Output the [X, Y] coordinate of the center of the cell containing the given text.  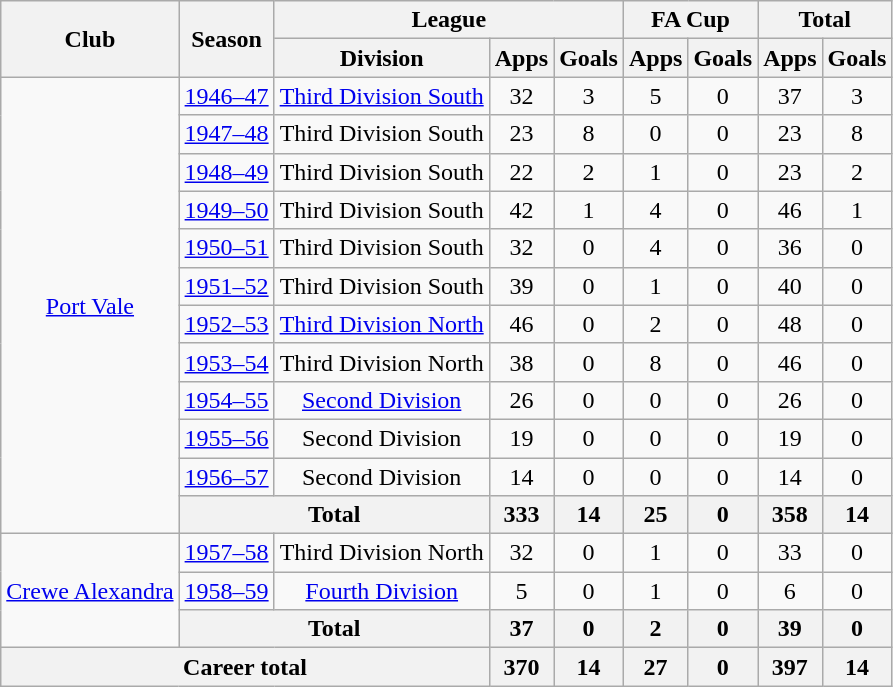
1947–48 [226, 134]
1957–58 [226, 553]
333 [521, 515]
Division [382, 58]
1949–50 [226, 210]
Fourth Division [382, 591]
1953–54 [226, 362]
League [448, 20]
358 [790, 515]
1948–49 [226, 172]
42 [521, 210]
1954–55 [226, 400]
1958–59 [226, 591]
48 [790, 324]
Port Vale [90, 306]
1950–51 [226, 248]
370 [521, 667]
40 [790, 286]
27 [655, 667]
22 [521, 172]
1952–53 [226, 324]
397 [790, 667]
Crewe Alexandra [90, 591]
33 [790, 553]
1956–57 [226, 477]
1946–47 [226, 96]
38 [521, 362]
Career total [245, 667]
Club [90, 39]
FA Cup [690, 20]
1955–56 [226, 438]
25 [655, 515]
36 [790, 248]
Season [226, 39]
1951–52 [226, 286]
6 [790, 591]
